Extract the (x, y) coordinate from the center of the cell holding the provided text.  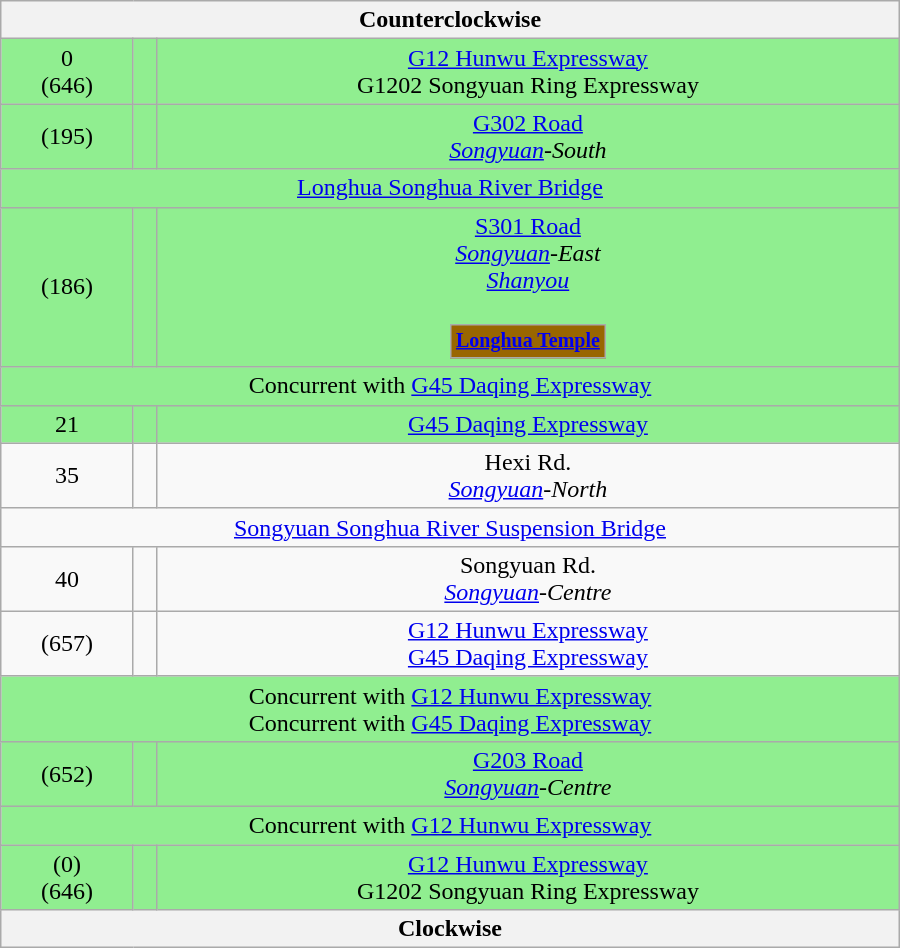
Clockwise (450, 929)
Songyuan Rd.Songyuan-Centre (528, 578)
(652) (68, 774)
0(646) (68, 72)
(195) (68, 136)
Hexi Rd.Songyuan-North (528, 476)
Concurrent with G12 Hunwu Expressway (450, 826)
(186) (68, 287)
35 (68, 476)
21 (68, 424)
S301 RoadSongyuan-EastShanyou Longhua Temple (528, 287)
G302 RoadSongyuan-South (528, 136)
G45 Daqing Expressway (528, 424)
Songyuan Songhua River Suspension Bridge (450, 527)
Concurrent with G45 Daqing Expressway (450, 386)
Longhua Songhua River Bridge (450, 188)
(0)(646) (68, 878)
Longhua Temple (528, 342)
Concurrent with G12 Hunwu Expressway Concurrent with G45 Daqing Expressway (450, 708)
40 (68, 578)
G203 RoadSongyuan-Centre (528, 774)
(657) (68, 644)
Counterclockwise (450, 20)
G12 Hunwu Expressway G45 Daqing Expressway (528, 644)
